Detect which cell encompasses the target text, then output its [x, y] center coordinate. 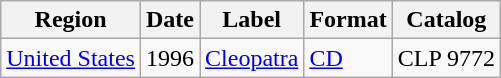
1996 [170, 58]
Date [170, 20]
Format [348, 20]
Catalog [446, 20]
CD [348, 58]
Cleopatra [252, 58]
Region [71, 20]
CLP 9772 [446, 58]
Label [252, 20]
United States [71, 58]
